Detect which cell encompasses the target text, then output its (x, y) center coordinate. 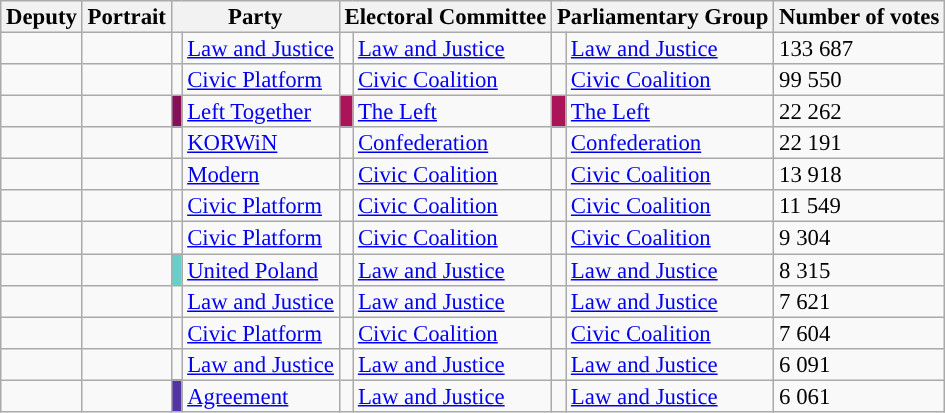
22 262 (860, 112)
8 315 (860, 270)
Agreement (260, 396)
KORWiN (260, 143)
Number of votes (860, 17)
22 191 (860, 143)
133 687 (860, 49)
7 604 (860, 333)
99 550 (860, 80)
13 918 (860, 175)
Party (255, 17)
Parliamentary Group (663, 17)
Electoral Committee (445, 17)
11 549 (860, 206)
9 304 (860, 238)
Left Together (260, 112)
Portrait (126, 17)
Modern (260, 175)
6 091 (860, 364)
United Poland (260, 270)
7 621 (860, 301)
Deputy (42, 17)
6 061 (860, 396)
